Search for the cell housing the specified text and yield its (X, Y) center coordinate. 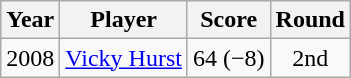
64 (−8) (228, 58)
Score (228, 20)
Year (30, 20)
2008 (30, 58)
Player (124, 20)
2nd (310, 58)
Round (310, 20)
Vicky Hurst (124, 58)
